Find where the given text appears and provide that cell's center as [x, y] coordinate. 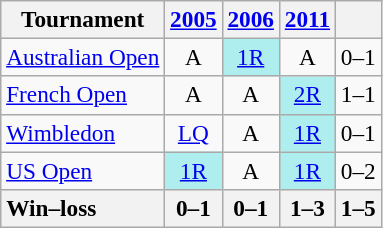
LQ [194, 133]
2006 [250, 19]
2011 [307, 19]
Tournament [83, 19]
1–5 [358, 208]
US Open [83, 170]
1–1 [358, 95]
0–2 [358, 170]
2R [307, 95]
French Open [83, 95]
Australian Open [83, 57]
Wimbledon [83, 133]
2005 [194, 19]
Win–loss [83, 208]
1–3 [307, 208]
